Return [X, Y] of the center of cell containing provided text 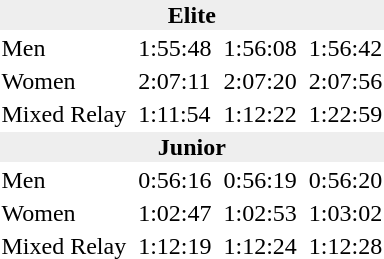
0:56:19 [260, 180]
1:12:22 [260, 114]
1:56:08 [260, 48]
0:56:20 [345, 180]
1:03:02 [345, 213]
1:56:42 [345, 48]
1:11:54 [175, 114]
0:56:16 [175, 180]
Mixed Relay [64, 114]
1:22:59 [345, 114]
Elite [192, 15]
1:02:47 [175, 213]
2:07:20 [260, 81]
1:55:48 [175, 48]
Junior [192, 147]
2:07:11 [175, 81]
1:02:53 [260, 213]
2:07:56 [345, 81]
